Find where the given text appears and provide that cell's center as [X, Y] coordinate. 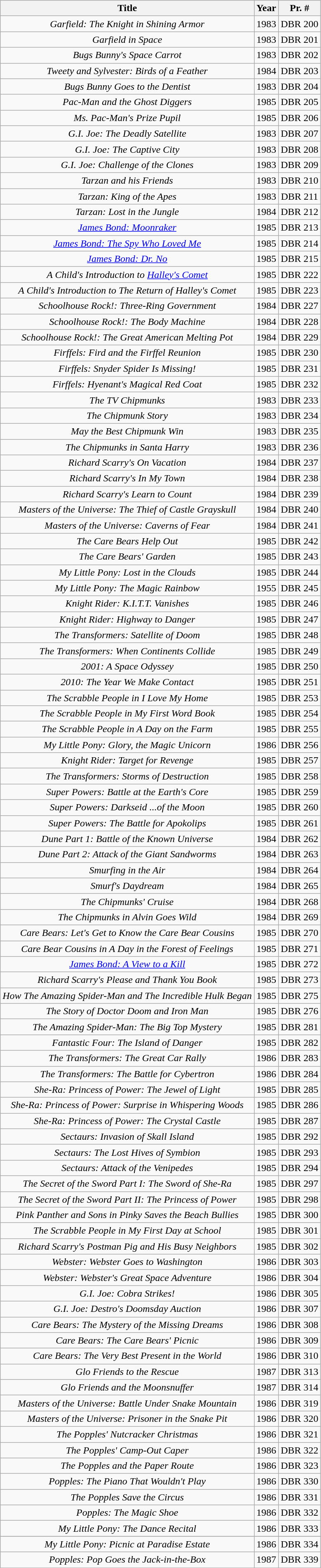
Dune Part 2: Attack of the Giant Sandworms [127, 854]
A Child's Introduction to Halley's Comet [127, 275]
Masters of the Universe: Caverns of Fear [127, 525]
The Chipmunks in Santa Harry [127, 447]
Super Powers: Darkseid ...of the Moon [127, 807]
Pac-Man and the Ghost Diggers [127, 102]
Masters of the Universe: Prisoner in the Snake Pit [127, 1419]
Tarzan and his Friends [127, 180]
DBR 294 [300, 1168]
The Care Bears Help Out [127, 541]
The Transformers: When Continents Collide [127, 651]
Fantastic Four: The Island of Danger [127, 1043]
Richard Scarry's Postman Pig and His Busy Neighbors [127, 1246]
Sectaurs: Invasion of Skall Island [127, 1136]
Care Bears: The Very Best Present in the World [127, 1356]
DBR 301 [300, 1231]
DBR 292 [300, 1136]
DBR 240 [300, 510]
DBR 264 [300, 870]
DBR 241 [300, 525]
DBR 308 [300, 1325]
DBR 287 [300, 1121]
The Secret of the Sword Part I: The Sword of She-Ra [127, 1183]
DBR 249 [300, 651]
Knight Rider: K.I.T.T. Vanishes [127, 604]
DBR 242 [300, 541]
DBR 261 [300, 823]
DBR 263 [300, 854]
Schoolhouse Rock!: The Great American Melting Pot [127, 337]
The Care Bears' Garden [127, 557]
The Popples and the Paper Route [127, 1466]
Pr. # [300, 8]
DBR 239 [300, 494]
DBR 235 [300, 431]
DBR 244 [300, 572]
Ms. Pac-Man's Prize Pupil [127, 118]
DBR 248 [300, 635]
Glo Friends to the Rescue [127, 1372]
Care Bear Cousins in A Day in the Forest of Feelings [127, 948]
DBR 214 [300, 243]
DBR 211 [300, 196]
She-Ra: Princess of Power: The Crystal Castle [127, 1121]
DBR 259 [300, 792]
Richard Scarry's Learn to Count [127, 494]
Garfield: The Knight in Shining Armor [127, 24]
DBR 275 [300, 996]
Care Bears: Let's Get to Know the Care Bear Cousins [127, 933]
Firffels: Fird and the Firffel Reunion [127, 353]
G.I. Joe: The Captive City [127, 149]
G.I. Joe: Challenge of the Clones [127, 165]
James Bond: Moonraker [127, 228]
The Chipmunks in Alvin Goes Wild [127, 917]
DBR 208 [300, 149]
The Scrabble People in My First Word Book [127, 714]
Tarzan: King of the Apes [127, 196]
DBR 236 [300, 447]
DBR 204 [300, 86]
DBR 304 [300, 1278]
DBR 203 [300, 71]
Smurfing in the Air [127, 870]
My Little Pony: Lost in the Clouds [127, 572]
DBR 202 [300, 55]
DBR 250 [300, 666]
The Chipmunks' Cruise [127, 901]
The Scrabble People in My First Day at School [127, 1231]
Bugs Bunny Goes to the Dentist [127, 86]
DBR 320 [300, 1419]
Tarzan: Lost in the Jungle [127, 212]
Tweety and Sylvester: Birds of a Feather [127, 71]
Smurf's Daydream [127, 886]
DBR 303 [300, 1262]
Richard Scarry's Please and Thank You Book [127, 980]
DBR 238 [300, 478]
DBR 314 [300, 1387]
DBR 276 [300, 1011]
DBR 285 [300, 1090]
The Amazing Spider-Man: The Big Top Mystery [127, 1027]
My Little Pony: Glory, the Magic Unicorn [127, 745]
1955 [266, 588]
DBR 212 [300, 212]
DBR 231 [300, 369]
Glo Friends and the Moonsnuffer [127, 1387]
DBR 334 [300, 1544]
DBR 293 [300, 1152]
The Transformers: The Great Car Rally [127, 1058]
DBR 322 [300, 1450]
DBR 265 [300, 886]
James Bond: Dr. No [127, 259]
My Little Pony: The Dance Recital [127, 1528]
DBR 206 [300, 118]
Schoolhouse Rock!: Three-Ring Government [127, 306]
DBR 228 [300, 322]
DBR 233 [300, 400]
Bugs Bunny's Space Carrot [127, 55]
DBR 246 [300, 604]
2001: A Space Odyssey [127, 666]
My Little Pony: Picnic at Paradise Estate [127, 1544]
DBR 268 [300, 901]
DBR 234 [300, 415]
DBR 269 [300, 917]
Care Bears: The Mystery of the Missing Dreams [127, 1325]
DBR 283 [300, 1058]
DBR 282 [300, 1043]
DBR 310 [300, 1356]
Richard Scarry's In My Town [127, 478]
G.I. Joe: The Deadly Satellite [127, 133]
DBR 260 [300, 807]
DBR 258 [300, 776]
DBR 229 [300, 337]
DBR 297 [300, 1183]
Care Bears: The Care Bears' Picnic [127, 1340]
Webster: Webster Goes to Washington [127, 1262]
DBR 232 [300, 384]
The Secret of the Sword Part II: The Princess of Power [127, 1199]
Sectaurs: The Lost Hives of Symbion [127, 1152]
DBR 255 [300, 729]
The Transformers: Satellite of Doom [127, 635]
Webster: Webster's Great Space Adventure [127, 1278]
The Transformers: Storms of Destruction [127, 776]
DBR 313 [300, 1372]
DBR 330 [300, 1482]
Masters of the Universe: Battle Under Snake Mountain [127, 1403]
Dune Part 1: Battle of the Known Universe [127, 839]
James Bond: A View to a Kill [127, 964]
Popples: The Piano That Wouldn't Play [127, 1482]
DBR 200 [300, 24]
DBR 302 [300, 1246]
Masters of the Universe: The Thief of Castle Grayskull [127, 510]
DBR 247 [300, 619]
The Popples' Camp-Out Caper [127, 1450]
The TV Chipmunks [127, 400]
DBR 230 [300, 353]
DBR 207 [300, 133]
DBR 281 [300, 1027]
DBR 300 [300, 1215]
James Bond: The Spy Who Loved Me [127, 243]
The Transformers: The Battle for Cybertron [127, 1074]
The Scrabble People in I Love My Home [127, 698]
DBR 271 [300, 948]
Super Powers: Battle at the Earth's Core [127, 792]
The Popples' Nutcracker Christmas [127, 1434]
Popples: Pop Goes the Jack-in-the-Box [127, 1560]
Year [266, 8]
DBR 245 [300, 588]
DBR 257 [300, 761]
DBR 237 [300, 463]
The Scrabble People in A Day on the Farm [127, 729]
DBR 332 [300, 1513]
2010: The Year We Make Contact [127, 682]
DBR 309 [300, 1340]
My Little Pony: The Magic Rainbow [127, 588]
DBR 323 [300, 1466]
She-Ra: Princess of Power: The Jewel of Light [127, 1090]
DBR 339 [300, 1560]
Pink Panther and Sons in Pinky Saves the Beach Bullies [127, 1215]
Super Powers: The Battle for Apokolips [127, 823]
A Child's Introduction to The Return of Halley's Comet [127, 290]
DBR 251 [300, 682]
Popples: The Magic Shoe [127, 1513]
DBR 201 [300, 40]
DBR 272 [300, 964]
DBR 307 [300, 1309]
DBR 210 [300, 180]
DBR 321 [300, 1434]
Firffels: Snyder Spider Is Missing! [127, 369]
DBR 305 [300, 1293]
DBR 215 [300, 259]
Firffels: Hyenant's Magical Red Coat [127, 384]
Knight Rider: Target for Revenge [127, 761]
DBR 227 [300, 306]
DBR 209 [300, 165]
Garfield in Space [127, 40]
DBR 284 [300, 1074]
DBR 319 [300, 1403]
DBR 262 [300, 839]
DBR 270 [300, 933]
G.I. Joe: Destro's Doomsday Auction [127, 1309]
G.I. Joe: Cobra Strikes! [127, 1293]
DBR 223 [300, 290]
Schoolhouse Rock!: The Body Machine [127, 322]
Richard Scarry's On Vacation [127, 463]
DBR 254 [300, 714]
The Story of Doctor Doom and Iron Man [127, 1011]
Knight Rider: Highway to Danger [127, 619]
May the Best Chipmunk Win [127, 431]
DBR 205 [300, 102]
DBR 273 [300, 980]
DBR 331 [300, 1497]
DBR 256 [300, 745]
DBR 333 [300, 1528]
Sectaurs: Attack of the Venipedes [127, 1168]
DBR 213 [300, 228]
DBR 298 [300, 1199]
The Popples Save the Circus [127, 1497]
DBR 243 [300, 557]
DBR 253 [300, 698]
She-Ra: Princess of Power: Surprise in Whispering Woods [127, 1105]
Title [127, 8]
The Chipmunk Story [127, 415]
How The Amazing Spider-Man and The Incredible Hulk Began [127, 996]
DBR 222 [300, 275]
DBR 286 [300, 1105]
